Detect which cell encompasses the target text, then output its (x, y) center coordinate. 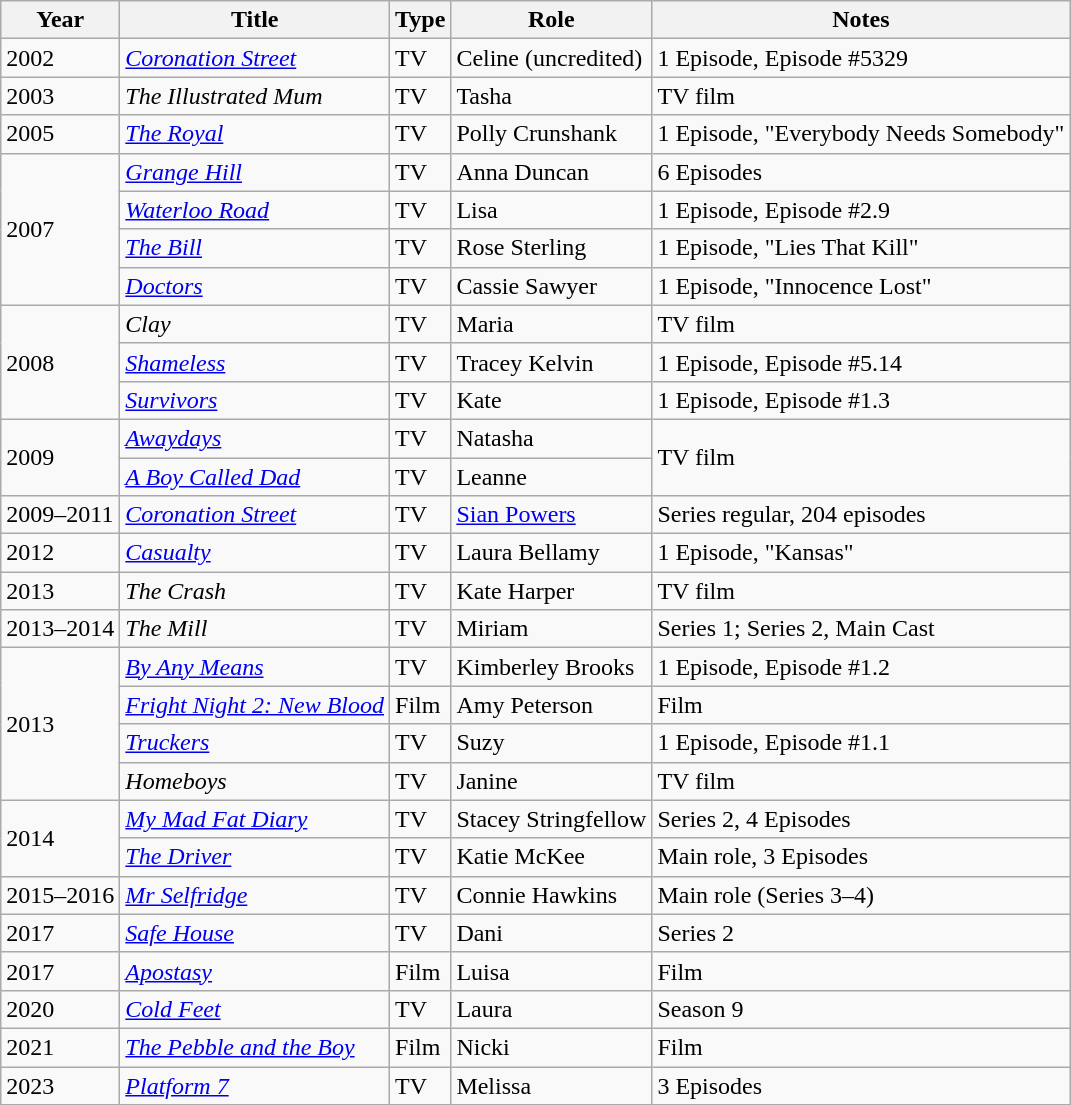
1 Episode, Episode #1.3 (861, 400)
Tracey Kelvin (552, 362)
2005 (60, 134)
The Mill (255, 629)
2008 (60, 362)
Nicki (552, 1047)
By Any Means (255, 667)
Series 1; Series 2, Main Cast (861, 629)
Platform 7 (255, 1085)
2002 (60, 58)
1 Episode, Episode #5.14 (861, 362)
1 Episode, Episode #1.1 (861, 743)
2003 (60, 96)
Main role (Series 3–4) (861, 895)
Waterloo Road (255, 210)
1 Episode, Episode #1.2 (861, 667)
Amy Peterson (552, 705)
Luisa (552, 971)
Apostasy (255, 971)
Fright Night 2: New Blood (255, 705)
Shameless (255, 362)
Stacey Stringfellow (552, 819)
Celine (uncredited) (552, 58)
Awaydays (255, 438)
1 Episode, "Everybody Needs Somebody" (861, 134)
1 Episode, Episode #2.9 (861, 210)
Maria (552, 324)
Safe House (255, 933)
Series regular, 204 episodes (861, 515)
Series 2, 4 Episodes (861, 819)
2023 (60, 1085)
Title (255, 20)
1 Episode, "Kansas" (861, 553)
Casualty (255, 553)
Main role, 3 Episodes (861, 857)
Melissa (552, 1085)
Grange Hill (255, 172)
Year (60, 20)
Natasha (552, 438)
Kate (552, 400)
6 Episodes (861, 172)
Cassie Sawyer (552, 286)
2009 (60, 457)
2009–2011 (60, 515)
2015–2016 (60, 895)
2020 (60, 1009)
Notes (861, 20)
Rose Sterling (552, 248)
Season 9 (861, 1009)
The Bill (255, 248)
Janine (552, 781)
The Royal (255, 134)
Anna Duncan (552, 172)
2014 (60, 838)
Role (552, 20)
Homeboys (255, 781)
A Boy Called Dad (255, 477)
Mr Selfridge (255, 895)
Clay (255, 324)
Katie McKee (552, 857)
Laura (552, 1009)
The Driver (255, 857)
Survivors (255, 400)
2021 (60, 1047)
Connie Hawkins (552, 895)
Tasha (552, 96)
Dani (552, 933)
Doctors (255, 286)
Laura Bellamy (552, 553)
3 Episodes (861, 1085)
1 Episode, "Lies That Kill" (861, 248)
Lisa (552, 210)
Kimberley Brooks (552, 667)
Kate Harper (552, 591)
Cold Feet (255, 1009)
2012 (60, 553)
The Illustrated Mum (255, 96)
The Crash (255, 591)
2007 (60, 229)
Sian Powers (552, 515)
Miriam (552, 629)
Type (420, 20)
Polly Crunshank (552, 134)
The Pebble and the Boy (255, 1047)
Leanne (552, 477)
Suzy (552, 743)
My Mad Fat Diary (255, 819)
Series 2 (861, 933)
Truckers (255, 743)
1 Episode, Episode #5329 (861, 58)
1 Episode, "Innocence Lost" (861, 286)
2013–2014 (60, 629)
